Capture the cell that displays the provided text and extract its (x, y) central coordinate. 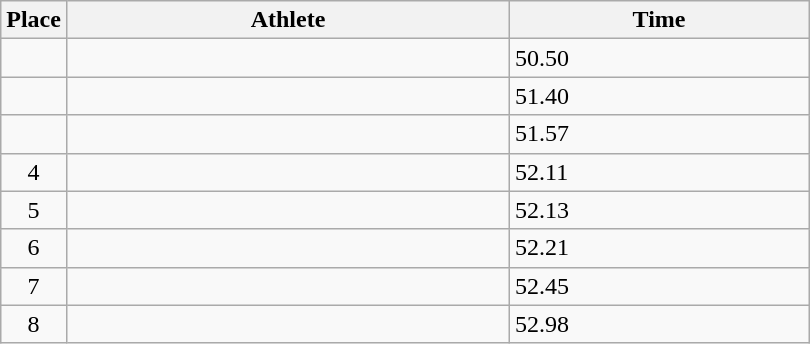
52.98 (660, 324)
51.57 (660, 134)
Athlete (288, 20)
4 (34, 172)
50.50 (660, 58)
Place (34, 20)
7 (34, 286)
52.13 (660, 210)
8 (34, 324)
5 (34, 210)
52.45 (660, 286)
52.21 (660, 248)
6 (34, 248)
52.11 (660, 172)
Time (660, 20)
51.40 (660, 96)
